Scan for the cell matching the given text and deliver its (x, y) coordinate at center. 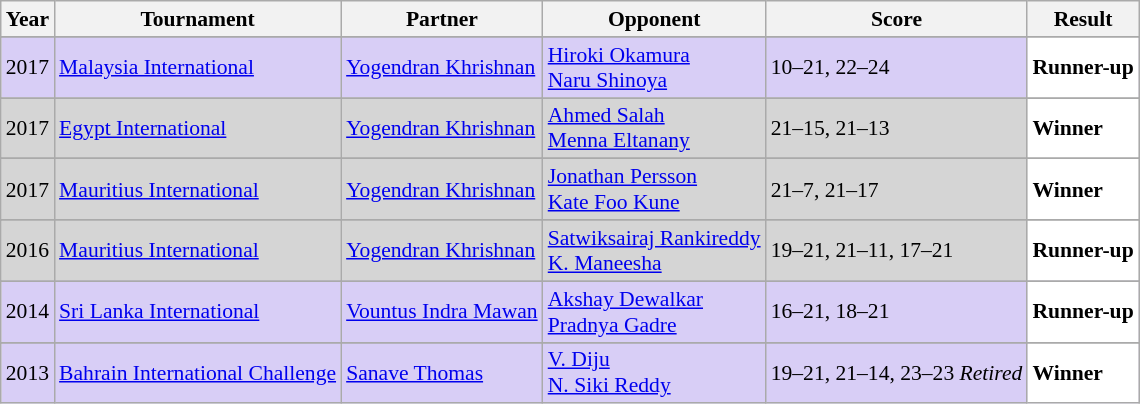
2016 (28, 250)
Tournament (198, 19)
2014 (28, 312)
Sri Lanka International (198, 312)
19–21, 21–14, 23–23 Retired (897, 372)
Score (897, 19)
21–7, 21–17 (897, 190)
Result (1082, 19)
Akshay Dewalkar Pradnya Gadre (654, 312)
16–21, 18–21 (897, 312)
V. Diju N. Siki Reddy (654, 372)
Opponent (654, 19)
Sanave Thomas (442, 372)
21–15, 21–13 (897, 128)
Jonathan Persson Kate Foo Kune (654, 190)
Malaysia International (198, 68)
Bahrain International Challenge (198, 372)
2013 (28, 372)
Hiroki Okamura Naru Shinoya (654, 68)
Vountus Indra Mawan (442, 312)
Partner (442, 19)
Satwiksairaj Rankireddy K. Maneesha (654, 250)
Egypt International (198, 128)
Year (28, 19)
19–21, 21–11, 17–21 (897, 250)
10–21, 22–24 (897, 68)
Ahmed Salah Menna Eltanany (654, 128)
